Pinpoint the cell where the given text exists, returning its [X, Y] midpoint coordinate. 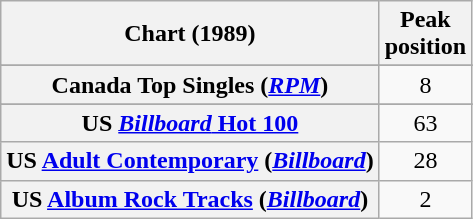
US Album Rock Tracks (Billboard) [190, 199]
Peakposition [425, 34]
8 [425, 85]
Canada Top Singles (RPM) [190, 85]
US Adult Contemporary (Billboard) [190, 161]
2 [425, 199]
Chart (1989) [190, 34]
28 [425, 161]
US Billboard Hot 100 [190, 123]
63 [425, 123]
